Find where the given text appears and provide that cell's center as (x, y) coordinate. 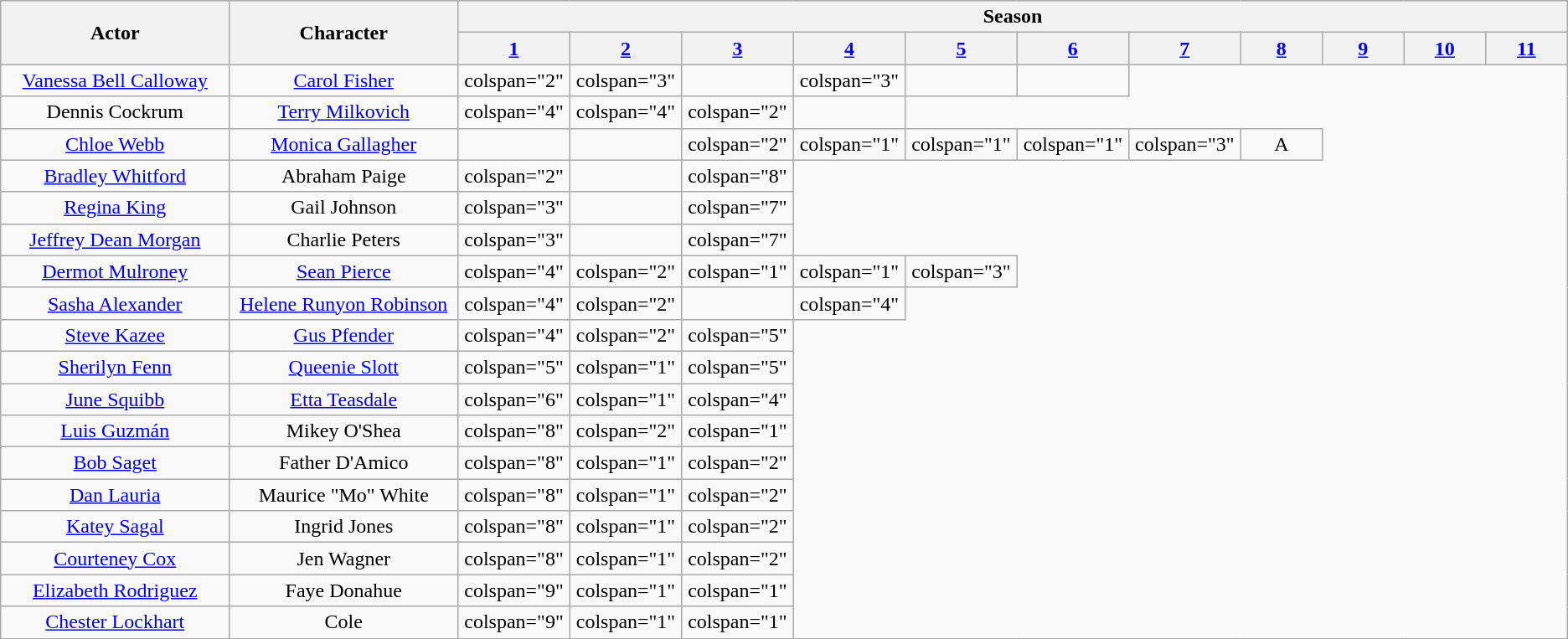
Ingrid Jones (343, 527)
Bradley Whitford (116, 176)
3 (737, 49)
Dermot Mulroney (116, 271)
Steve Kazee (116, 335)
Charlie Peters (343, 240)
Jen Wagner (343, 559)
Actor (116, 33)
11 (1527, 49)
Sean Pierce (343, 271)
Chloe Webb (116, 144)
10 (1444, 49)
Luis Guzmán (116, 431)
Regina King (116, 208)
Elizabeth Rodriguez (116, 590)
Carol Fisher (343, 80)
4 (849, 49)
Terry Milkovich (343, 112)
Faye Donahue (343, 590)
Father D'Amico (343, 463)
Dennis Cockrum (116, 112)
Chester Lockhart (116, 622)
Sherilyn Fenn (116, 367)
7 (1184, 49)
Maurice "Mo" White (343, 495)
Gail Johnson (343, 208)
Katey Sagal (116, 527)
A (1282, 144)
9 (1364, 49)
Etta Teasdale (343, 399)
Queenie Slott (343, 367)
6 (1072, 49)
Season (1013, 17)
Mikey O'Shea (343, 431)
June Squibb (116, 399)
2 (625, 49)
8 (1282, 49)
Abraham Paige (343, 176)
colspan="6" (514, 399)
Courteney Cox (116, 559)
Sasha Alexander (116, 303)
Cole (343, 622)
Dan Lauria (116, 495)
Bob Saget (116, 463)
Jeffrey Dean Morgan (116, 240)
5 (962, 49)
Helene Runyon Robinson (343, 303)
Character (343, 33)
Gus Pfender (343, 335)
Vanessa Bell Calloway (116, 80)
Monica Gallagher (343, 144)
1 (514, 49)
